Determine the (x, y) coordinate at the center of the cell enclosing the given text.  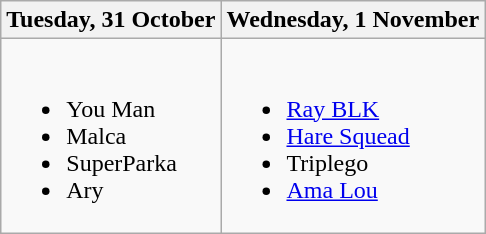
Wednesday, 1 November (353, 20)
Ray BLKHare SqueadTriplegoAma Lou (353, 136)
Tuesday, 31 October (111, 20)
You ManMalcaSuperParkaAry (111, 136)
